Locate the cell with the specified text and output its [X, Y] center coordinate. 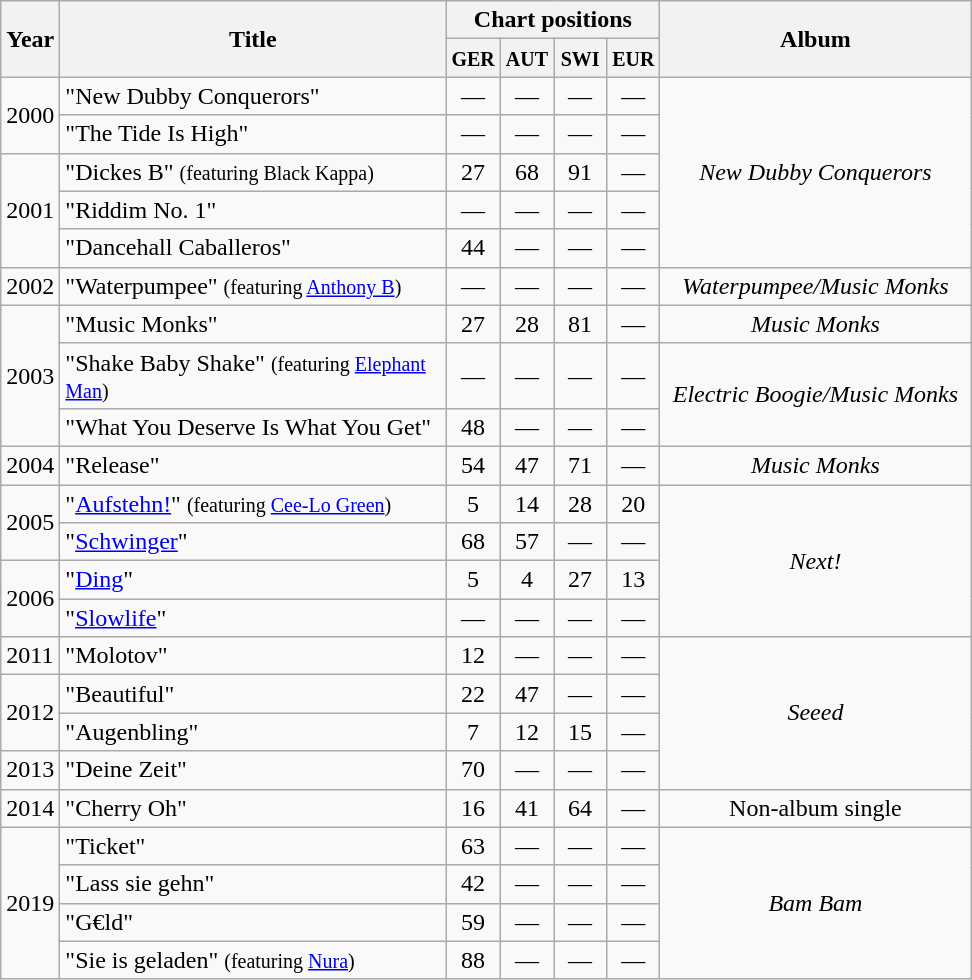
"Deine Zeit" [253, 770]
4 [526, 580]
"What You Deserve Is What You Get" [253, 427]
2013 [30, 770]
2003 [30, 376]
SWI [580, 58]
14 [526, 503]
"Music Monks" [253, 324]
"Ding" [253, 580]
2002 [30, 286]
"Shake Baby Shake" (featuring Elephant Man) [253, 376]
48 [473, 427]
"The Tide Is High" [253, 134]
"Waterpumpee" (featuring Anthony B) [253, 286]
54 [473, 465]
"Sie is geladen" (featuring Nura) [253, 960]
Non-album single [816, 808]
2000 [30, 115]
"Lass sie gehn" [253, 884]
57 [526, 542]
New Dubby Conquerors [816, 172]
AUT [526, 58]
EUR [634, 58]
"Dickes B" (featuring Black Kappa) [253, 172]
"Schwinger" [253, 542]
GER [473, 58]
Next! [816, 560]
Chart positions [553, 20]
Electric Boogie/Music Monks [816, 394]
Year [30, 39]
2011 [30, 656]
"Ticket" [253, 846]
Title [253, 39]
2001 [30, 210]
2006 [30, 599]
"Aufstehn!" (featuring Cee-Lo Green) [253, 503]
13 [634, 580]
64 [580, 808]
"Beautiful" [253, 694]
71 [580, 465]
"G€ld" [253, 922]
88 [473, 960]
7 [473, 732]
2014 [30, 808]
41 [526, 808]
2004 [30, 465]
"Molotov" [253, 656]
Album [816, 39]
2012 [30, 713]
"Slowlife" [253, 618]
"Augenbling" [253, 732]
44 [473, 248]
2005 [30, 522]
20 [634, 503]
22 [473, 694]
16 [473, 808]
63 [473, 846]
15 [580, 732]
"New Dubby Conquerors" [253, 96]
59 [473, 922]
"Release" [253, 465]
"Dancehall Caballeros" [253, 248]
"Riddim No. 1" [253, 210]
"Cherry Oh" [253, 808]
Bam Bam [816, 903]
81 [580, 324]
Waterpumpee/Music Monks [816, 286]
70 [473, 770]
Seeed [816, 713]
2019 [30, 903]
42 [473, 884]
91 [580, 172]
